Determine the [X, Y] coordinate at the center of the cell enclosing the given text.  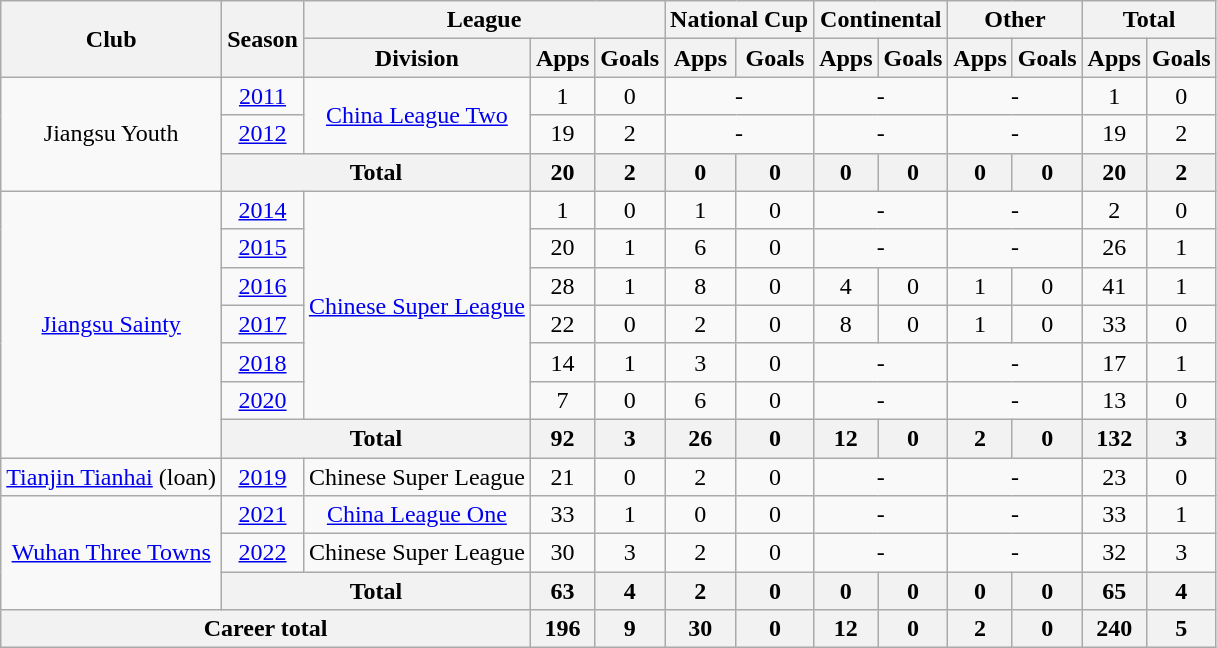
63 [562, 591]
92 [562, 438]
132 [1114, 438]
Wuhan Three Towns [112, 553]
National Cup [740, 20]
Career total [266, 629]
196 [562, 629]
9 [630, 629]
Club [112, 39]
2018 [263, 362]
2017 [263, 324]
Jiangsu Youth [112, 134]
2019 [263, 477]
China League Two [416, 115]
2012 [263, 134]
28 [562, 286]
Division [416, 58]
2016 [263, 286]
17 [1114, 362]
2011 [263, 96]
Jiangsu Sainty [112, 324]
13 [1114, 400]
2021 [263, 515]
Season [263, 39]
2020 [263, 400]
32 [1114, 553]
Tianjin Tianhai (loan) [112, 477]
5 [1181, 629]
7 [562, 400]
2015 [263, 248]
240 [1114, 629]
65 [1114, 591]
2022 [263, 553]
League [484, 20]
14 [562, 362]
23 [1114, 477]
Other [1015, 20]
41 [1114, 286]
21 [562, 477]
Continental [881, 20]
22 [562, 324]
China League One [416, 515]
2014 [263, 210]
